Identify which cell holds the provided text, then report its (x, y) central coordinate. 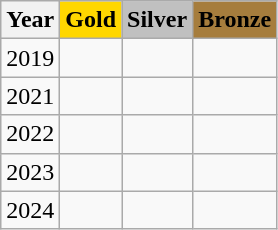
2022 (30, 134)
2023 (30, 172)
Silver (158, 20)
Gold (91, 20)
2024 (30, 210)
Bronze (235, 20)
2021 (30, 96)
Year (30, 20)
2019 (30, 58)
